Return the (X, Y) coordinate for the center point of the cell that contains the specified text.  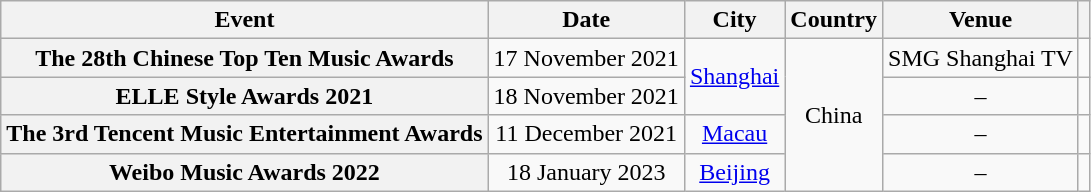
Shanghai (734, 77)
Weibo Music Awards 2022 (244, 172)
The 3rd Tencent Music Entertainment Awards (244, 134)
China (834, 115)
17 November 2021 (586, 58)
Event (244, 20)
Country (834, 20)
SMG Shanghai TV (981, 58)
Date (586, 20)
18 January 2023 (586, 172)
11 December 2021 (586, 134)
18 November 2021 (586, 96)
Macau (734, 134)
The 28th Chinese Top Ten Music Awards (244, 58)
Beijing (734, 172)
City (734, 20)
ELLE Style Awards 2021 (244, 96)
Venue (981, 20)
